Return the (x, y) coordinate for the center point of the cell that contains the specified text.  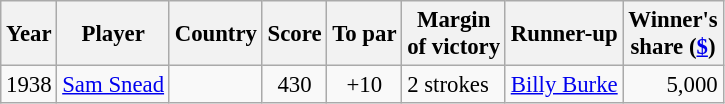
Marginof victory (454, 34)
Year (29, 34)
430 (294, 85)
To par (364, 34)
5,000 (673, 85)
Runner-up (564, 34)
Country (216, 34)
Sam Snead (113, 85)
Score (294, 34)
2 strokes (454, 85)
Player (113, 34)
Billy Burke (564, 85)
Winner'sshare ($) (673, 34)
+10 (364, 85)
1938 (29, 85)
